Detect which cell encompasses the target text, then output its (X, Y) center coordinate. 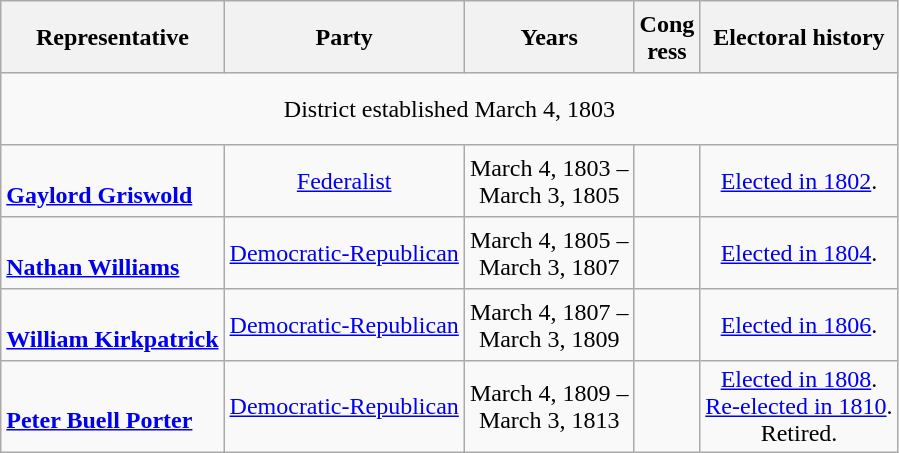
Nathan Williams (112, 253)
Elected in 1802. (799, 181)
Peter Buell Porter (112, 407)
Elected in 1808.Re-elected in 1810.Retired. (799, 407)
Elected in 1806. (799, 325)
Elected in 1804. (799, 253)
Congress (667, 37)
Gaylord Griswold (112, 181)
March 4, 1809 –March 3, 1813 (549, 407)
Electoral history (799, 37)
William Kirkpatrick (112, 325)
March 4, 1807 –March 3, 1809 (549, 325)
Party (344, 37)
March 4, 1803 –March 3, 1805 (549, 181)
Representative (112, 37)
Federalist (344, 181)
District established March 4, 1803 (450, 109)
Years (549, 37)
March 4, 1805 –March 3, 1807 (549, 253)
